Determine the [X, Y] coordinate at the center of the cell enclosing the given text.  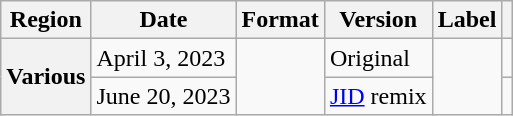
Version [378, 20]
JID remix [378, 96]
Date [164, 20]
Label [467, 20]
Format [280, 20]
Original [378, 58]
Region [46, 20]
April 3, 2023 [164, 58]
June 20, 2023 [164, 96]
Various [46, 77]
